From the cell containing the given text, extract its center point as [x, y] coordinate. 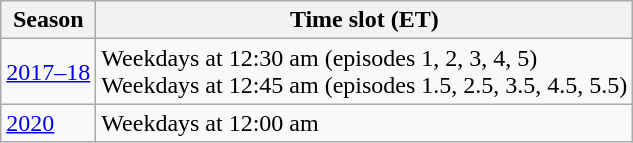
Season [48, 20]
2020 [48, 123]
Time slot (ET) [364, 20]
Weekdays at 12:00 am [364, 123]
Weekdays at 12:30 am (episodes 1, 2, 3, 4, 5)Weekdays at 12:45 am (episodes 1.5, 2.5, 3.5, 4.5, 5.5) [364, 72]
2017–18 [48, 72]
